Pinpoint the cell where the given text exists, returning its [x, y] midpoint coordinate. 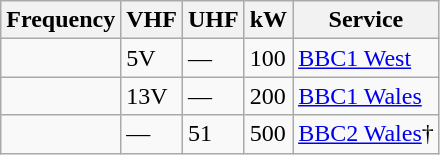
500 [268, 134]
Frequency [61, 20]
BBC1 Wales [366, 96]
VHF [152, 20]
UHF [213, 20]
200 [268, 96]
13V [152, 96]
BBC1 West [366, 58]
kW [268, 20]
5V [152, 58]
51 [213, 134]
Service [366, 20]
BBC2 Wales† [366, 134]
100 [268, 58]
